Return the (X, Y) coordinate for the center point of the cell that contains the specified text.  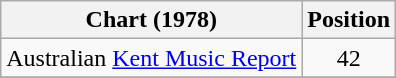
42 (349, 58)
Chart (1978) (152, 20)
Australian Kent Music Report (152, 58)
Position (349, 20)
